Extract the (X, Y) coordinate from the center of the cell holding the provided text.  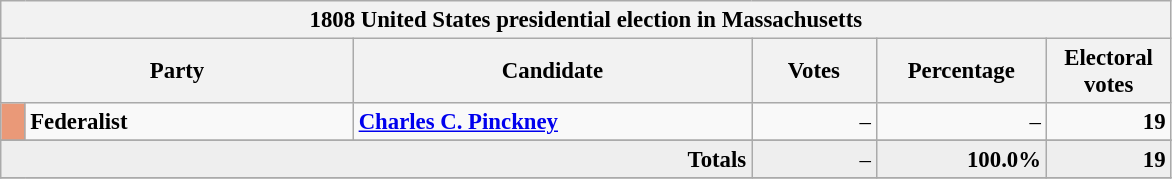
Candidate (552, 72)
1808 United States presidential election in Massachusetts (586, 20)
Totals (376, 160)
Electoral votes (1108, 72)
Charles C. Pinckney (552, 122)
Votes (814, 72)
Federalist (189, 122)
Percentage (961, 72)
Party (178, 72)
100.0% (961, 160)
